Pinpoint the cell where the given text exists, returning its [X, Y] midpoint coordinate. 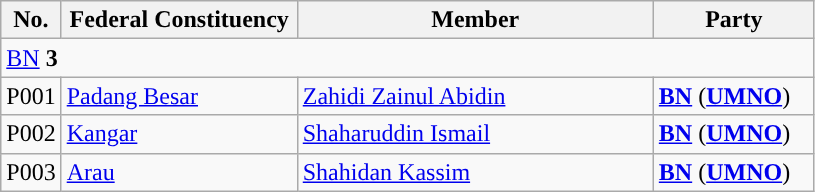
Kangar [179, 134]
Padang Besar [179, 96]
Member [475, 20]
Shaharuddin Ismail [475, 134]
Arau [179, 172]
BN 3 [408, 58]
Zahidi Zainul Abidin [475, 96]
Federal Constituency [179, 20]
P003 [31, 172]
P002 [31, 134]
P001 [31, 96]
No. [31, 20]
Party [734, 20]
Shahidan Kassim [475, 172]
